For the text-containing cell, return its midpoint in (x, y) coordinate format. 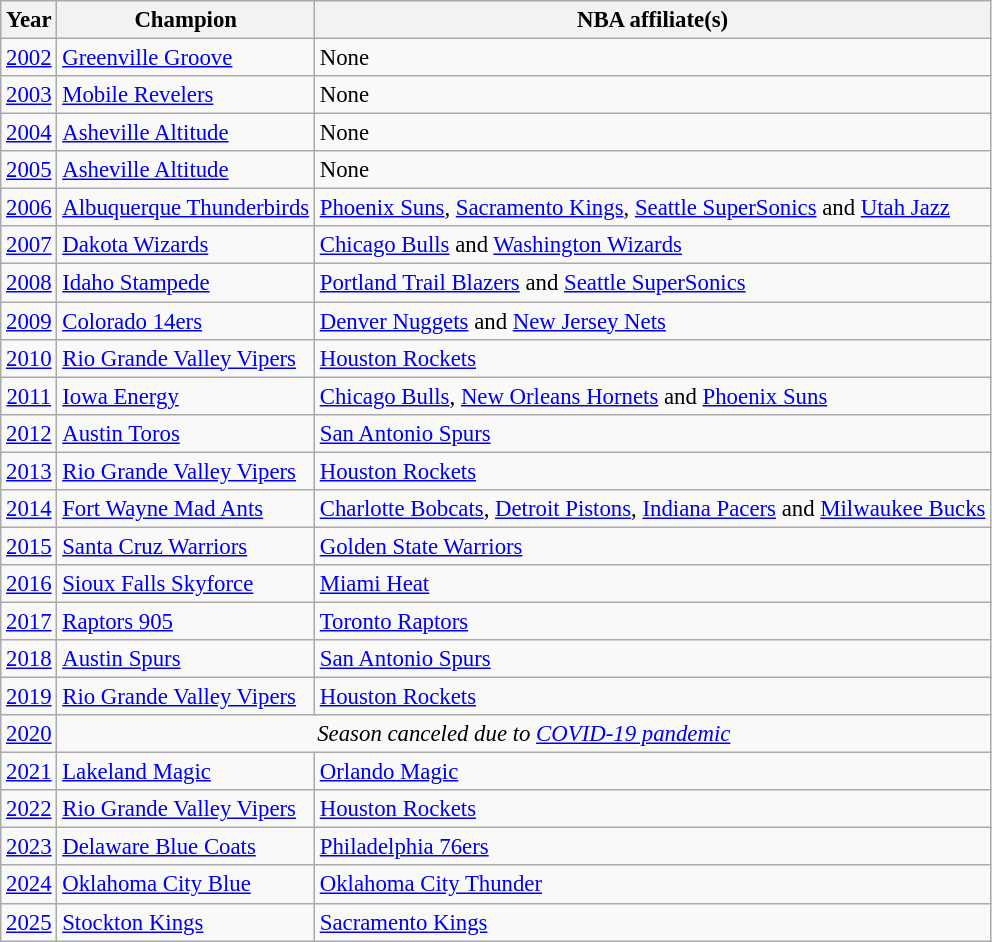
2022 (29, 809)
2024 (29, 885)
2008 (29, 283)
Year (29, 20)
Phoenix Suns, Sacramento Kings, Seattle SuperSonics and Utah Jazz (652, 208)
Golden State Warriors (652, 546)
Iowa Energy (186, 396)
Charlotte Bobcats, Detroit Pistons, Indiana Pacers and Milwaukee Bucks (652, 509)
2017 (29, 621)
Colorado 14ers (186, 321)
2021 (29, 772)
2025 (29, 922)
2018 (29, 659)
2005 (29, 170)
Mobile Revelers (186, 95)
2014 (29, 509)
2006 (29, 208)
2011 (29, 396)
Denver Nuggets and New Jersey Nets (652, 321)
Austin Toros (186, 433)
2010 (29, 358)
2013 (29, 471)
2003 (29, 95)
Orlando Magic (652, 772)
Oklahoma City Blue (186, 885)
2009 (29, 321)
2015 (29, 546)
2023 (29, 847)
Chicago Bulls, New Orleans Hornets and Phoenix Suns (652, 396)
Stockton Kings (186, 922)
Champion (186, 20)
Austin Spurs (186, 659)
Sioux Falls Skyforce (186, 584)
2002 (29, 58)
2016 (29, 584)
Albuquerque Thunderbirds (186, 208)
Philadelphia 76ers (652, 847)
Toronto Raptors (652, 621)
Fort Wayne Mad Ants (186, 509)
Dakota Wizards (186, 245)
Raptors 905 (186, 621)
Portland Trail Blazers and Seattle SuperSonics (652, 283)
Season canceled due to COVID-19 pandemic (524, 734)
NBA affiliate(s) (652, 20)
Miami Heat (652, 584)
2019 (29, 697)
Oklahoma City Thunder (652, 885)
2012 (29, 433)
2007 (29, 245)
2004 (29, 133)
Greenville Groove (186, 58)
Delaware Blue Coats (186, 847)
Chicago Bulls and Washington Wizards (652, 245)
Sacramento Kings (652, 922)
Idaho Stampede (186, 283)
Santa Cruz Warriors (186, 546)
Lakeland Magic (186, 772)
2020 (29, 734)
